Extract the (x, y) coordinate from the center of the cell holding the provided text.  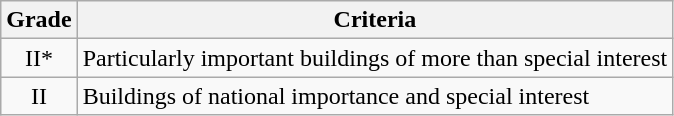
Criteria (375, 20)
II* (39, 58)
Buildings of national importance and special interest (375, 96)
Particularly important buildings of more than special interest (375, 58)
Grade (39, 20)
II (39, 96)
